Detect which cell encompasses the target text, then output its (X, Y) center coordinate. 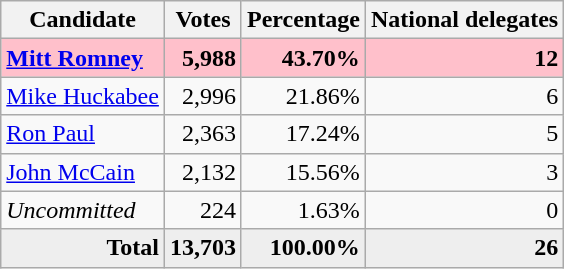
17.24% (303, 134)
0 (464, 210)
15.56% (303, 172)
43.70% (303, 58)
Percentage (303, 20)
100.00% (303, 248)
6 (464, 96)
Total (83, 248)
Votes (202, 20)
3 (464, 172)
Ron Paul (83, 134)
National delegates (464, 20)
Uncommitted (83, 210)
Candidate (83, 20)
5 (464, 134)
John McCain (83, 172)
1.63% (303, 210)
Mike Huckabee (83, 96)
26 (464, 248)
2,996 (202, 96)
12 (464, 58)
13,703 (202, 248)
224 (202, 210)
2,132 (202, 172)
2,363 (202, 134)
Mitt Romney (83, 58)
21.86% (303, 96)
5,988 (202, 58)
